For the text-containing cell, return its midpoint in [X, Y] coordinate format. 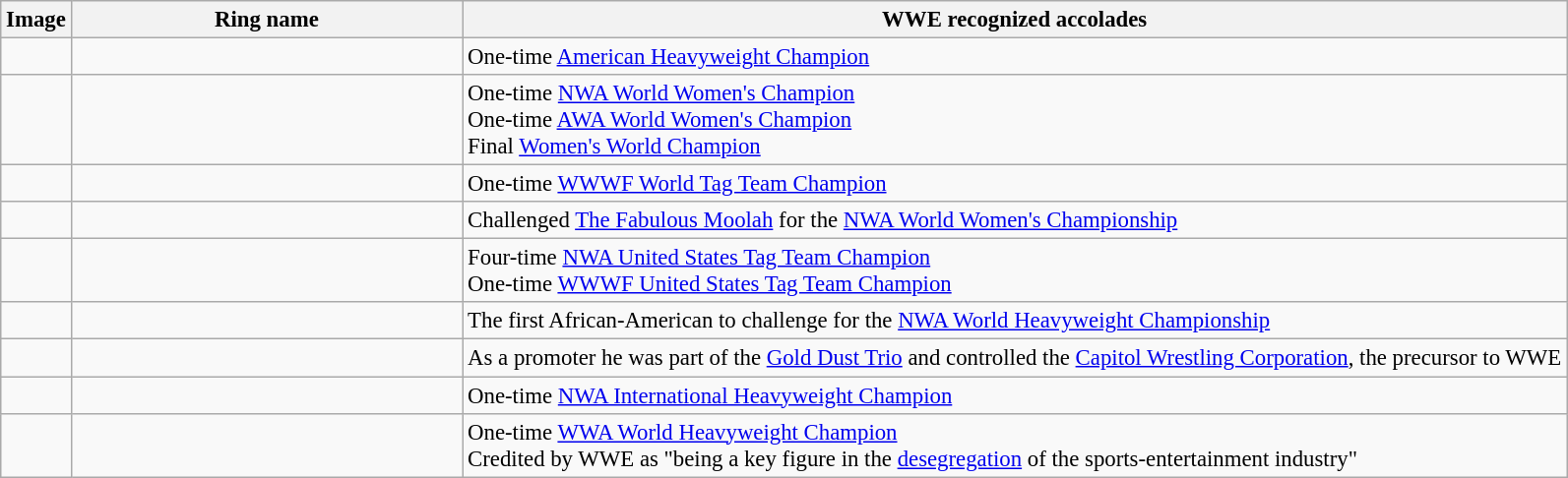
One-time American Heavyweight Champion [1015, 57]
Image [35, 20]
WWE recognized accolades [1015, 20]
One-time WWWF World Tag Team Champion [1015, 184]
Ring name [267, 20]
One-time WWA World Heavyweight ChampionCredited by WWE as "being a key figure in the desegregation of the sports-entertainment industry" [1015, 445]
Challenged The Fabulous Moolah for the NWA World Women's Championship [1015, 220]
One-time NWA World Women's ChampionOne-time AWA World Women's ChampionFinal Women's World Champion [1015, 120]
As a promoter he was part of the Gold Dust Trio and controlled the Capitol Wrestling Corporation, the precursor to WWE [1015, 358]
One-time NWA International Heavyweight Champion [1015, 395]
The first African-American to challenge for the NWA World Heavyweight Championship [1015, 322]
Four-time NWA United States Tag Team ChampionOne-time WWWF United States Tag Team Champion [1015, 271]
